Pinpoint the cell where the given text exists, returning its [x, y] midpoint coordinate. 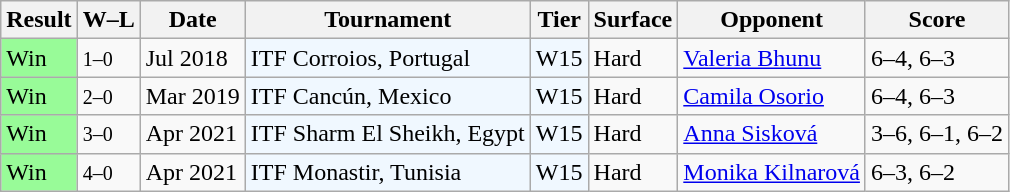
Surface [633, 20]
4–0 [108, 172]
6–3, 6–2 [936, 172]
1–0 [108, 58]
Mar 2019 [192, 96]
ITF Cancún, Mexico [388, 96]
ITF Monastir, Tunisia [388, 172]
ITF Sharm El Sheikh, Egypt [388, 134]
Monika Kilnarová [772, 172]
Opponent [772, 20]
W–L [108, 20]
Tier [559, 20]
Jul 2018 [192, 58]
Anna Sisková [772, 134]
Result [39, 20]
Tournament [388, 20]
ITF Corroios, Portugal [388, 58]
2–0 [108, 96]
Score [936, 20]
Camila Osorio [772, 96]
Valeria Bhunu [772, 58]
3–0 [108, 134]
3–6, 6–1, 6–2 [936, 134]
Date [192, 20]
